Scan for the cell matching the given text and deliver its (X, Y) coordinate at center. 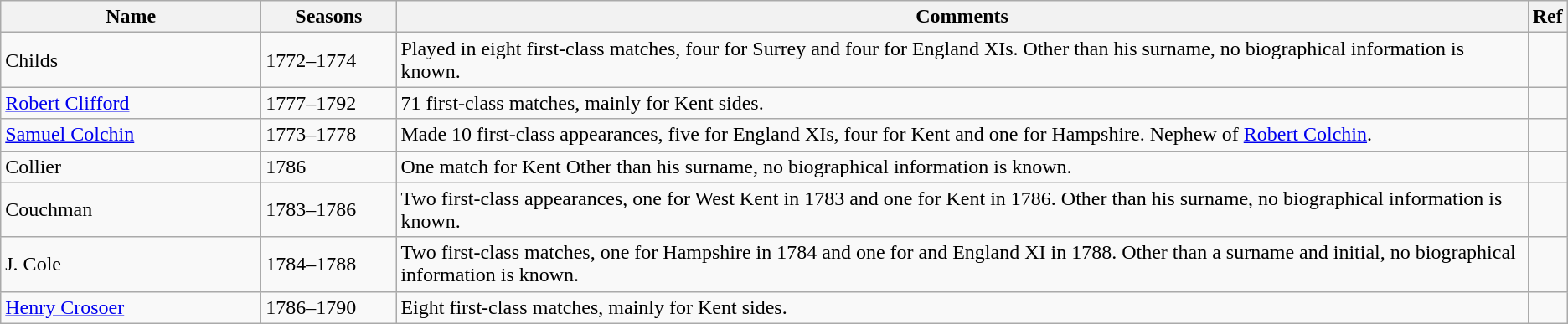
Two first-class appearances, one for West Kent in 1783 and one for Kent in 1786. Other than his surname, no biographical information is known. (962, 209)
1777–1792 (328, 103)
Seasons (328, 17)
1773–1778 (328, 135)
Samuel Colchin (131, 135)
Ref (1548, 17)
Henry Crosoer (131, 307)
J. Cole (131, 265)
Robert Clifford (131, 103)
Made 10 first-class appearances, five for England XIs, four for Kent and one for Hampshire. Nephew of Robert Colchin. (962, 135)
One match for Kent Other than his surname, no biographical information is known. (962, 167)
Childs (131, 60)
Couchman (131, 209)
71 first-class matches, mainly for Kent sides. (962, 103)
Eight first-class matches, mainly for Kent sides. (962, 307)
1772–1774 (328, 60)
1786–1790 (328, 307)
1786 (328, 167)
1783–1786 (328, 209)
1784–1788 (328, 265)
Name (131, 17)
Comments (962, 17)
Collier (131, 167)
Played in eight first-class matches, four for Surrey and four for England XIs. Other than his surname, no biographical information is known. (962, 60)
